Output the [X, Y] coordinate of the center of the cell containing the given text.  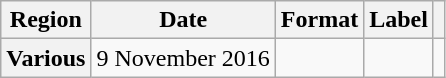
Format [319, 20]
Label [399, 20]
Date [183, 20]
9 November 2016 [183, 58]
Various [46, 58]
Region [46, 20]
